Capture the cell that displays the provided text and extract its (X, Y) central coordinate. 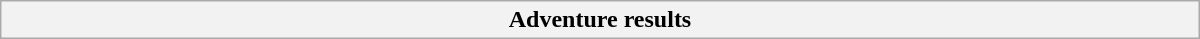
Adventure results (600, 20)
